For the text-containing cell, return its midpoint in (X, Y) coordinate format. 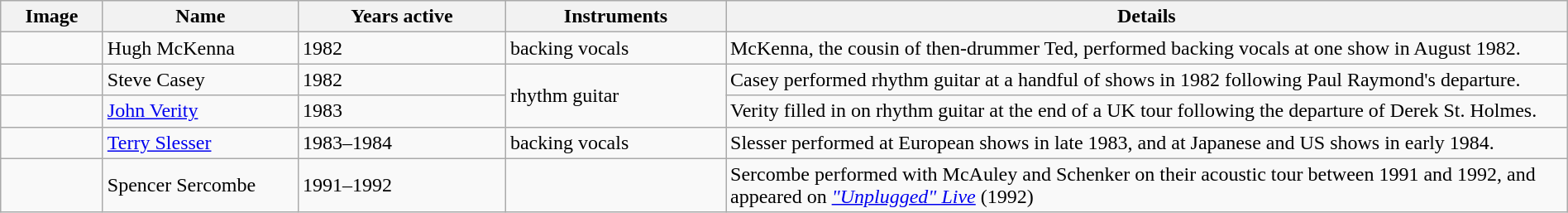
Casey performed rhythm guitar at a handful of shows in 1982 following Paul Raymond's departure. (1147, 80)
Name (200, 17)
McKenna, the cousin of then-drummer Ted, performed backing vocals at one show in August 1982. (1147, 48)
Image (52, 17)
1991–1992 (402, 186)
Terry Slesser (200, 143)
rhythm guitar (615, 95)
Steve Casey (200, 80)
Years active (402, 17)
1983–1984 (402, 143)
1983 (402, 111)
Spencer Sercombe (200, 186)
Instruments (615, 17)
Hugh McKenna (200, 48)
Sercombe performed with McAuley and Schenker on their acoustic tour between 1991 and 1992, and appeared on "Unplugged" Live (1992) (1147, 186)
John Verity (200, 111)
Verity filled in on rhythm guitar at the end of a UK tour following the departure of Derek St. Holmes. (1147, 111)
Details (1147, 17)
Slesser performed at European shows in late 1983, and at Japanese and US shows in early 1984. (1147, 143)
